Extract the [X, Y] coordinate from the center of the cell holding the provided text.  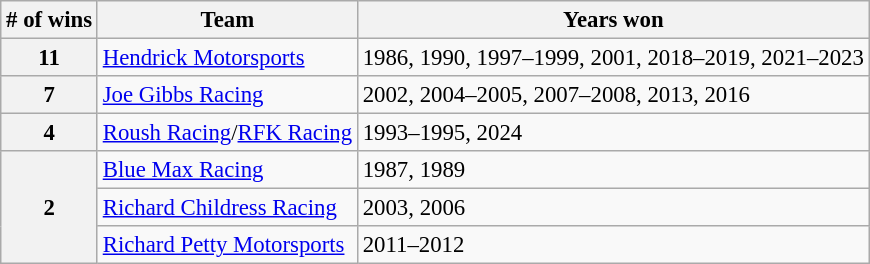
2011–2012 [613, 245]
# of wins [50, 20]
Years won [613, 20]
Richard Childress Racing [227, 208]
1993–1995, 2024 [613, 133]
Roush Racing/RFK Racing [227, 133]
2003, 2006 [613, 208]
Joe Gibbs Racing [227, 95]
2002, 2004–2005, 2007–2008, 2013, 2016 [613, 95]
Richard Petty Motorsports [227, 245]
1987, 1989 [613, 170]
7 [50, 95]
2 [50, 208]
Hendrick Motorsports [227, 58]
Team [227, 20]
4 [50, 133]
11 [50, 58]
Blue Max Racing [227, 170]
1986, 1990, 1997–1999, 2001, 2018–2019, 2021–2023 [613, 58]
